Identify which cell holds the provided text, then report its [x, y] central coordinate. 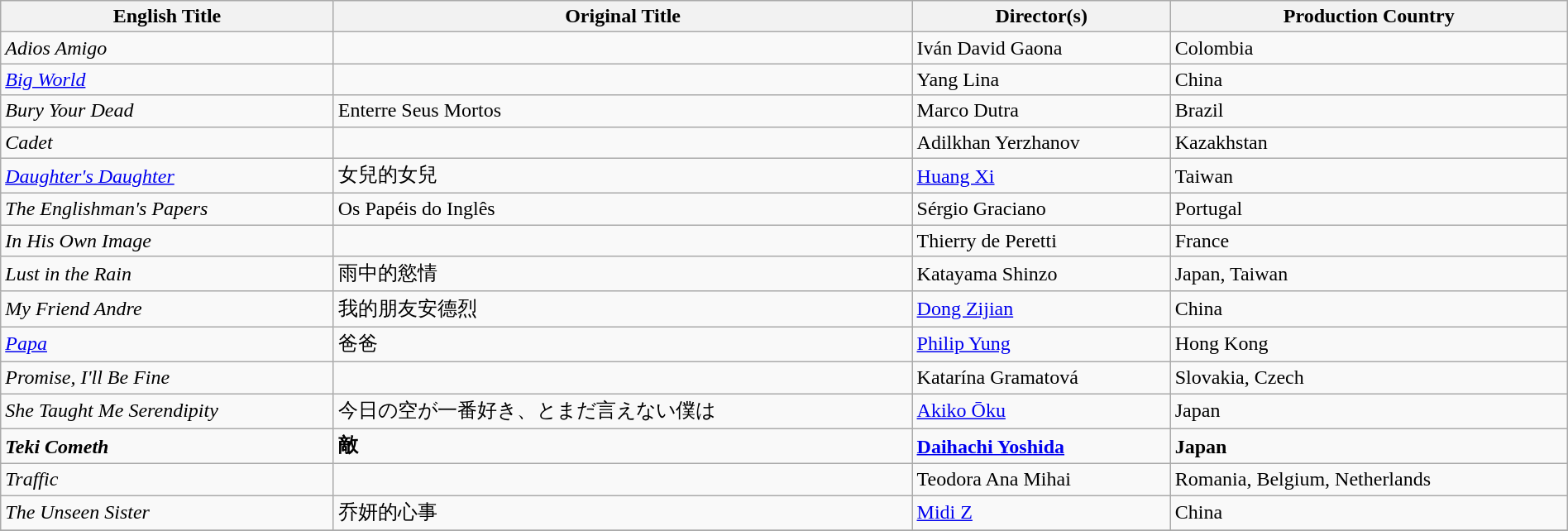
Slovakia, Czech [1369, 377]
Promise, I'll Be Fine [167, 377]
France [1369, 241]
She Taught Me Serendipity [167, 412]
Brazil [1369, 111]
The Englishman's Papers [167, 209]
Japan, Taiwan [1369, 275]
Iván David Gaona [1041, 48]
Kazakhstan [1369, 142]
Enterre Seus Mortos [623, 111]
乔妍的心事 [623, 513]
敵 [623, 447]
Bury Your Dead [167, 111]
Traffic [167, 480]
女兒的女兒 [623, 175]
Katayama Shinzo [1041, 275]
Papa [167, 344]
Akiko Ōku [1041, 412]
Adilkhan Yerzhanov [1041, 142]
Hong Kong [1369, 344]
我的朋友安德烈 [623, 309]
爸爸 [623, 344]
Cadet [167, 142]
The Unseen Sister [167, 513]
雨中的慾情 [623, 275]
Midi Z [1041, 513]
Portugal [1369, 209]
Katarína Gramatová [1041, 377]
In His Own Image [167, 241]
Marco Dutra [1041, 111]
Yang Lina [1041, 79]
Adios Amigo [167, 48]
Sérgio Graciano [1041, 209]
Lust in the Rain [167, 275]
Daihachi Yoshida [1041, 447]
Director(s) [1041, 17]
Original Title [623, 17]
Philip Yung [1041, 344]
Taiwan [1369, 175]
Colombia [1369, 48]
My Friend Andre [167, 309]
今日の空が一番好き、とまだ言えない僕は [623, 412]
English Title [167, 17]
Huang Xi [1041, 175]
Big World [167, 79]
Romania, Belgium, Netherlands [1369, 480]
Daughter's Daughter [167, 175]
Production Country [1369, 17]
Teodora Ana Mihai [1041, 480]
Thierry de Peretti [1041, 241]
Os Papéis do Inglês [623, 209]
Teki Cometh [167, 447]
Dong Zijian [1041, 309]
